For the text-containing cell, return its midpoint in [x, y] coordinate format. 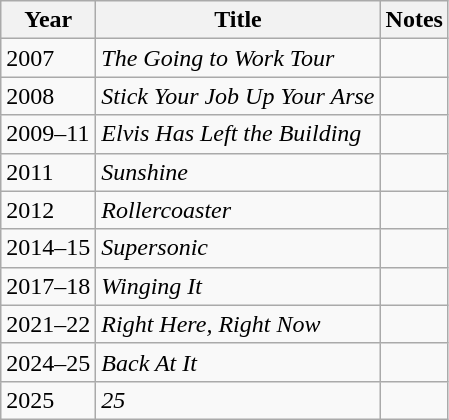
Right Here, Right Now [238, 324]
Sunshine [238, 172]
25 [238, 400]
2007 [48, 58]
2014–15 [48, 248]
2009–11 [48, 134]
2021–22 [48, 324]
Elvis Has Left the Building [238, 134]
Stick Your Job Up Your Arse [238, 96]
2008 [48, 96]
Year [48, 20]
Back At It [238, 362]
2012 [48, 210]
Supersonic [238, 248]
Rollercoaster [238, 210]
2011 [48, 172]
2024–25 [48, 362]
2017–18 [48, 286]
Notes [414, 20]
Winging It [238, 286]
2025 [48, 400]
Title [238, 20]
The Going to Work Tour [238, 58]
